Scan for the cell matching the given text and deliver its [X, Y] coordinate at center. 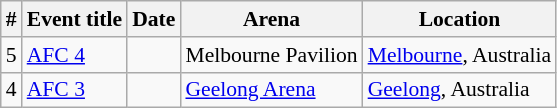
Date [154, 19]
AFC 4 [74, 55]
# [12, 19]
5 [12, 55]
Melbourne, Australia [460, 55]
4 [12, 90]
Event title [74, 19]
AFC 3 [74, 90]
Arena [271, 19]
Geelong, Australia [460, 90]
Melbourne Pavilion [271, 55]
Geelong Arena [271, 90]
Location [460, 19]
